Return (X, Y) of the center of cell containing provided text 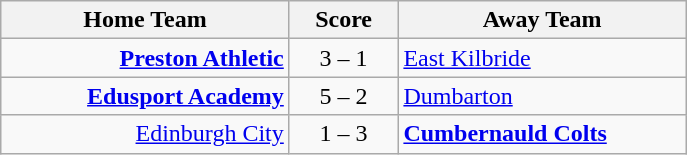
1 – 3 (344, 134)
3 – 1 (344, 58)
Cumbernauld Colts (542, 134)
Away Team (542, 20)
Home Team (146, 20)
Edinburgh City (146, 134)
Preston Athletic (146, 58)
East Kilbride (542, 58)
Score (344, 20)
Edusport Academy (146, 96)
5 – 2 (344, 96)
Dumbarton (542, 96)
